Find where the given text appears and provide that cell's center as [x, y] coordinate. 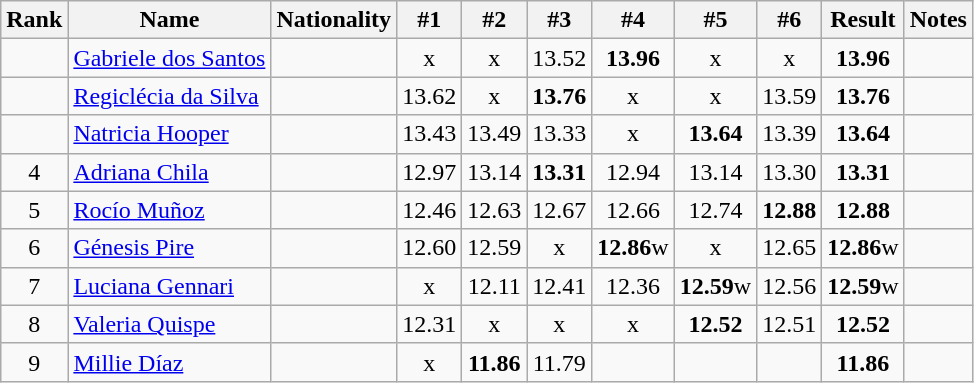
Name [170, 20]
13.52 [560, 58]
Nationality [334, 20]
12.63 [494, 210]
Result [863, 20]
#3 [560, 20]
12.65 [790, 248]
7 [34, 286]
12.97 [430, 172]
#4 [633, 20]
Gabriele dos Santos [170, 58]
Natricia Hooper [170, 134]
Luciana Gennari [170, 286]
6 [34, 248]
11.79 [560, 362]
12.51 [790, 324]
Regiclécia da Silva [170, 96]
Rocío Muñoz [170, 210]
12.66 [633, 210]
12.60 [430, 248]
13.49 [494, 134]
12.74 [715, 210]
Millie Díaz [170, 362]
12.56 [790, 286]
#6 [790, 20]
Adriana Chila [170, 172]
12.31 [430, 324]
9 [34, 362]
#1 [430, 20]
12.67 [560, 210]
13.59 [790, 96]
4 [34, 172]
#5 [715, 20]
13.39 [790, 134]
13.62 [430, 96]
#2 [494, 20]
Valeria Quispe [170, 324]
Rank [34, 20]
12.36 [633, 286]
Notes [938, 20]
12.59 [494, 248]
12.11 [494, 286]
12.46 [430, 210]
12.94 [633, 172]
5 [34, 210]
13.30 [790, 172]
Génesis Pire [170, 248]
13.33 [560, 134]
13.43 [430, 134]
8 [34, 324]
12.41 [560, 286]
